Locate the cell with the specified text and output its (x, y) center coordinate. 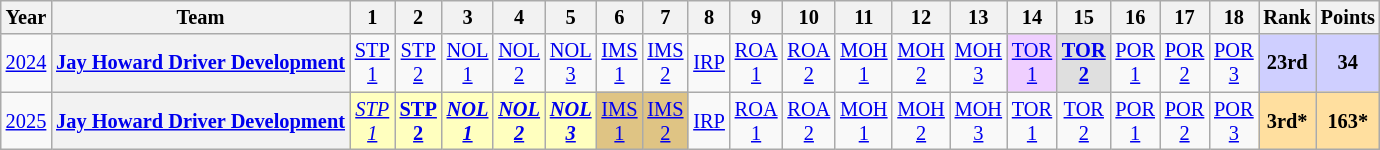
18 (1234, 17)
16 (1136, 17)
5 (571, 17)
Points (1348, 17)
9 (756, 17)
Team (200, 17)
15 (1084, 17)
2 (418, 17)
12 (920, 17)
163* (1348, 121)
34 (1348, 63)
1 (372, 17)
3rd* (1288, 121)
2025 (26, 121)
8 (708, 17)
10 (808, 17)
14 (1032, 17)
2024 (26, 63)
23rd (1288, 63)
3 (468, 17)
7 (665, 17)
6 (619, 17)
4 (519, 17)
Rank (1288, 17)
11 (864, 17)
17 (1184, 17)
Year (26, 17)
13 (978, 17)
